Pinpoint the cell where the given text exists, returning its [x, y] midpoint coordinate. 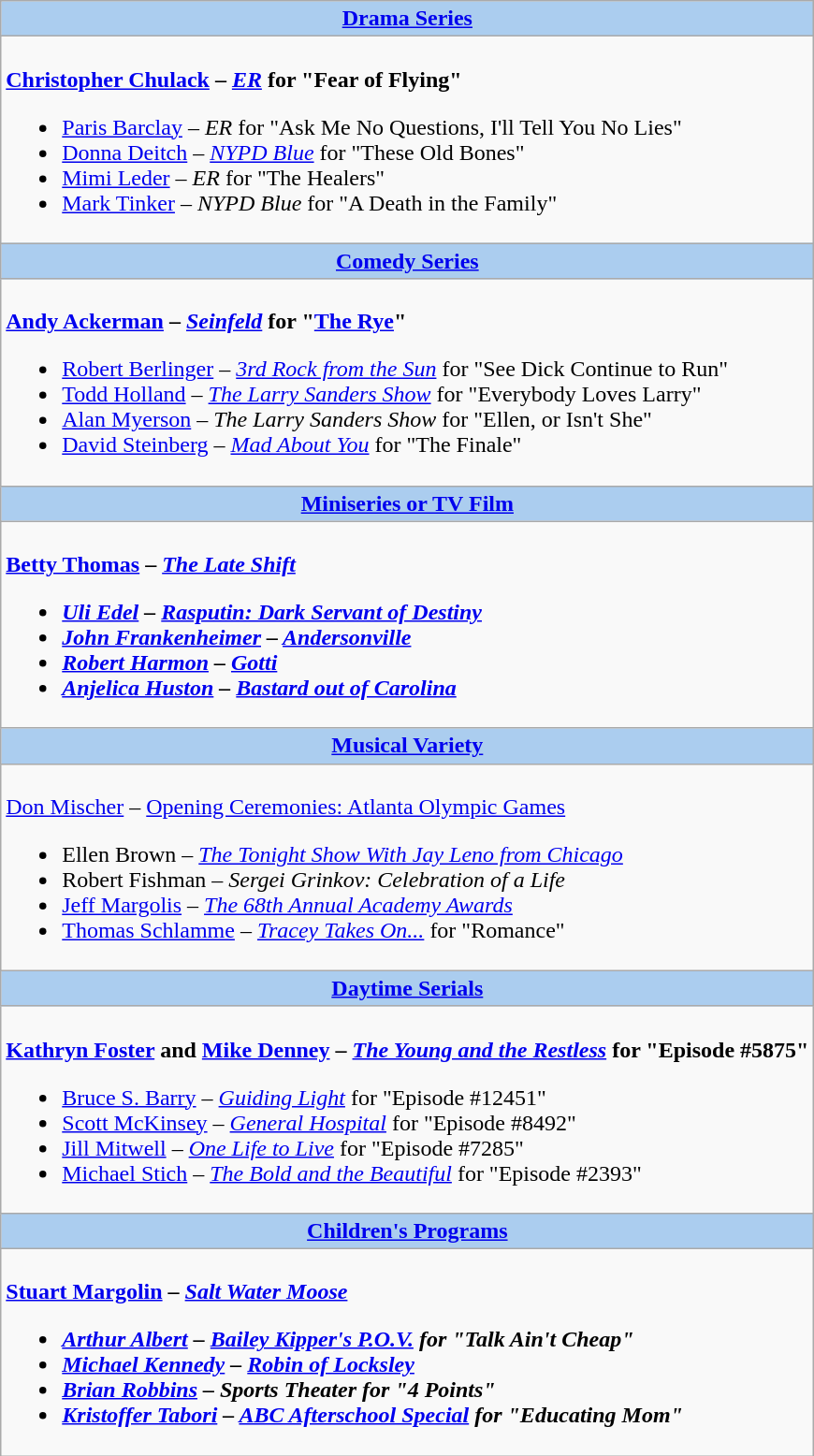
Comedy Series [408, 261]
Daytime Serials [408, 988]
Drama Series [408, 19]
Children's Programs [408, 1230]
Musical Variety [408, 746]
Miniseries or TV Film [408, 503]
